Find where the given text appears and provide that cell's center as (X, Y) coordinate. 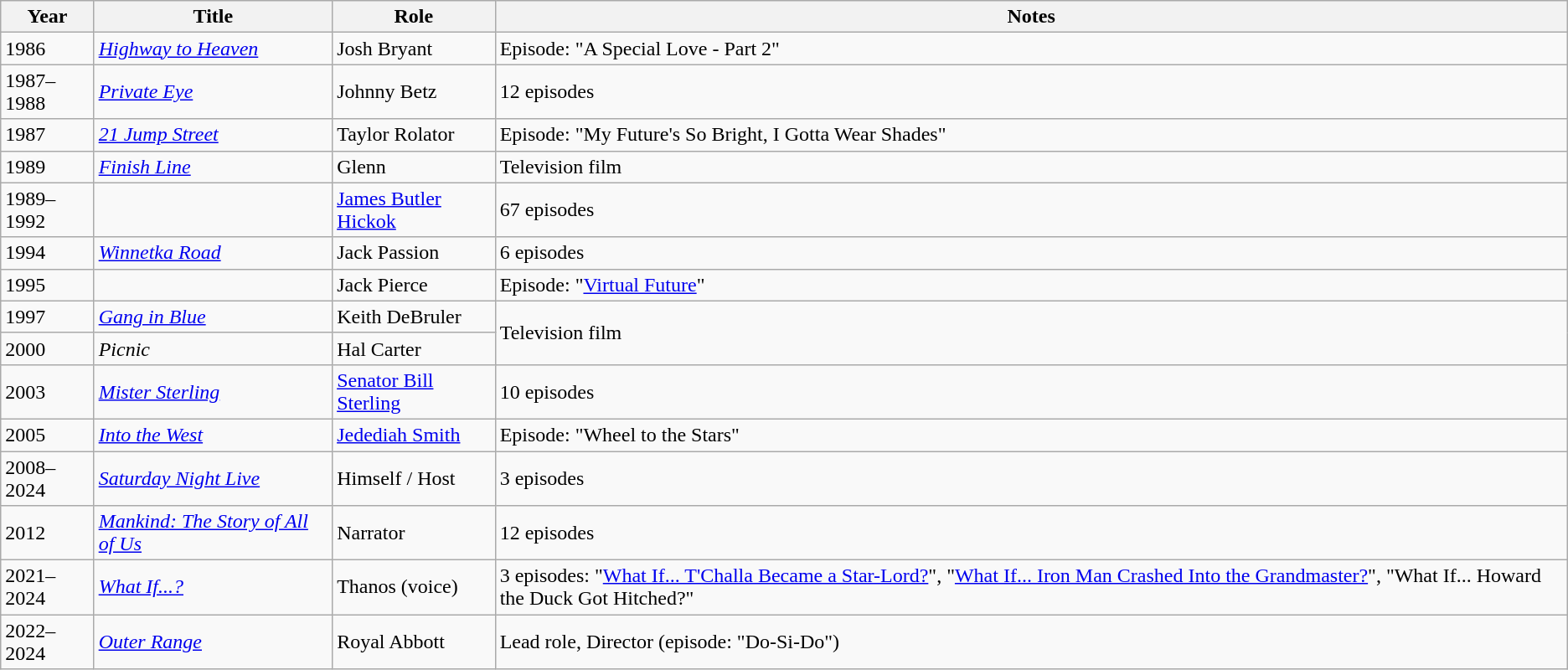
67 episodes (1031, 209)
6 episodes (1031, 253)
1986 (47, 49)
2021–2024 (47, 588)
Private Eye (213, 92)
Mankind: The Story of All of Us (213, 533)
Mister Sterling (213, 392)
Episode: "Virtual Future" (1031, 285)
1997 (47, 317)
Keith DeBruler (414, 317)
Role (414, 17)
Johnny Betz (414, 92)
James Butler Hickok (414, 209)
2005 (47, 435)
Lead role, Director (episode: "Do-Si-Do") (1031, 642)
Senator Bill Sterling (414, 392)
2008–2024 (47, 477)
Taylor Rolator (414, 135)
Episode: "Wheel to the Stars" (1031, 435)
Glenn (414, 167)
Josh Bryant (414, 49)
2022–2024 (47, 642)
10 episodes (1031, 392)
Outer Range (213, 642)
Jack Pierce (414, 285)
2003 (47, 392)
Gang in Blue (213, 317)
Title (213, 17)
1994 (47, 253)
Jack Passion (414, 253)
21 Jump Street (213, 135)
Himself / Host (414, 477)
Hal Carter (414, 348)
Episode: "My Future's So Bright, I Gotta Wear Shades" (1031, 135)
Royal Abbott (414, 642)
Saturday Night Live (213, 477)
1995 (47, 285)
Picnic (213, 348)
1987 (47, 135)
1989 (47, 167)
Highway to Heaven (213, 49)
Into the West (213, 435)
Episode: "A Special Love - Part 2" (1031, 49)
2012 (47, 533)
1989–1992 (47, 209)
Finish Line (213, 167)
3 episodes: "What If... T'Challa Became a Star-Lord?", "What If... Iron Man Crashed Into the Grandmaster?", "What If... Howard the Duck Got Hitched?" (1031, 588)
Thanos (voice) (414, 588)
Jedediah Smith (414, 435)
3 episodes (1031, 477)
1987–1988 (47, 92)
Winnetka Road (213, 253)
Notes (1031, 17)
Narrator (414, 533)
What If...? (213, 588)
2000 (47, 348)
Year (47, 17)
